Pinpoint the cell where the given text exists, returning its (x, y) midpoint coordinate. 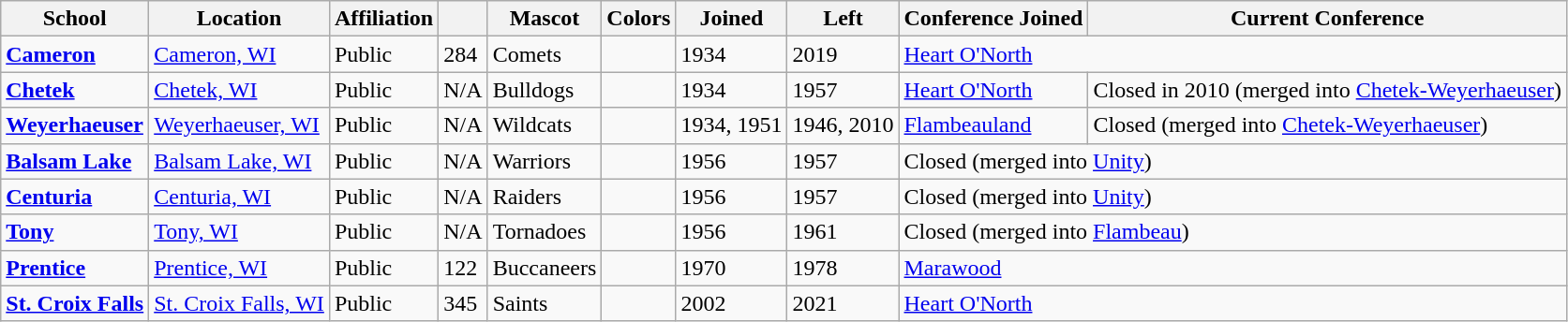
Joined (731, 19)
Centuria (75, 197)
Wildcats (545, 125)
Buccaneers (545, 268)
1970 (731, 268)
Chetek, WI (240, 90)
St. Croix Falls (75, 303)
2019 (844, 54)
Prentice, WI (240, 268)
Weyerhaeuser, WI (240, 125)
Mascot (545, 19)
2021 (844, 303)
1961 (844, 232)
Balsam Lake, WI (240, 161)
1946, 2010 (844, 125)
Tornadoes (545, 232)
Closed (merged into Flambeau) (1232, 232)
Weyerhaeuser (75, 125)
Tony, WI (240, 232)
122 (463, 268)
Balsam Lake (75, 161)
Comets (545, 54)
School (75, 19)
Cameron (75, 54)
Cameron, WI (240, 54)
Flambeauland (993, 125)
Left (844, 19)
Prentice (75, 268)
Closed in 2010 (merged into Chetek-Weyerhaeuser) (1327, 90)
Location (240, 19)
1934, 1951 (731, 125)
1978 (844, 268)
Bulldogs (545, 90)
345 (463, 303)
Warriors (545, 161)
Closed (merged into Chetek-Weyerhaeuser) (1327, 125)
2002 (731, 303)
Saints (545, 303)
St. Croix Falls, WI (240, 303)
Raiders (545, 197)
Current Conference (1327, 19)
Conference Joined (993, 19)
Chetek (75, 90)
Affiliation (383, 19)
Marawood (1232, 268)
284 (463, 54)
Colors (639, 19)
Centuria, WI (240, 197)
Tony (75, 232)
